Search for the cell housing the specified text and yield its (X, Y) center coordinate. 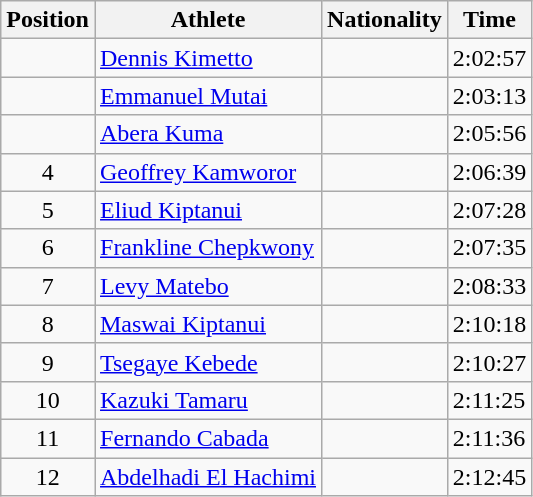
Eliud Kiptanui (208, 210)
7 (48, 286)
2:08:33 (489, 286)
Emmanuel Mutai (208, 96)
2:11:36 (489, 438)
2:02:57 (489, 58)
2:12:45 (489, 477)
Position (48, 20)
2:07:28 (489, 210)
11 (48, 438)
Abdelhadi El Hachimi (208, 477)
Nationality (385, 20)
2:06:39 (489, 172)
2:03:13 (489, 96)
Frankline Chepkwony (208, 248)
2:05:56 (489, 134)
9 (48, 362)
Maswai Kiptanui (208, 324)
Dennis Kimetto (208, 58)
Tsegaye Kebede (208, 362)
4 (48, 172)
Fernando Cabada (208, 438)
8 (48, 324)
5 (48, 210)
2:10:18 (489, 324)
2:07:35 (489, 248)
Kazuki Tamaru (208, 400)
Geoffrey Kamworor (208, 172)
Time (489, 20)
Levy Matebo (208, 286)
Abera Kuma (208, 134)
Athlete (208, 20)
2:10:27 (489, 362)
12 (48, 477)
10 (48, 400)
6 (48, 248)
2:11:25 (489, 400)
